For the text-containing cell, return its midpoint in [x, y] coordinate format. 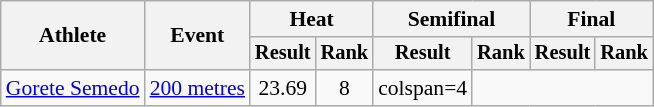
Event [198, 36]
Semifinal [452, 19]
8 [345, 88]
Final [592, 19]
23.69 [283, 88]
colspan=4 [422, 88]
Heat [312, 19]
Gorete Semedo [73, 88]
200 metres [198, 88]
Athlete [73, 36]
